Extract the (x, y) coordinate from the center of the cell holding the provided text.  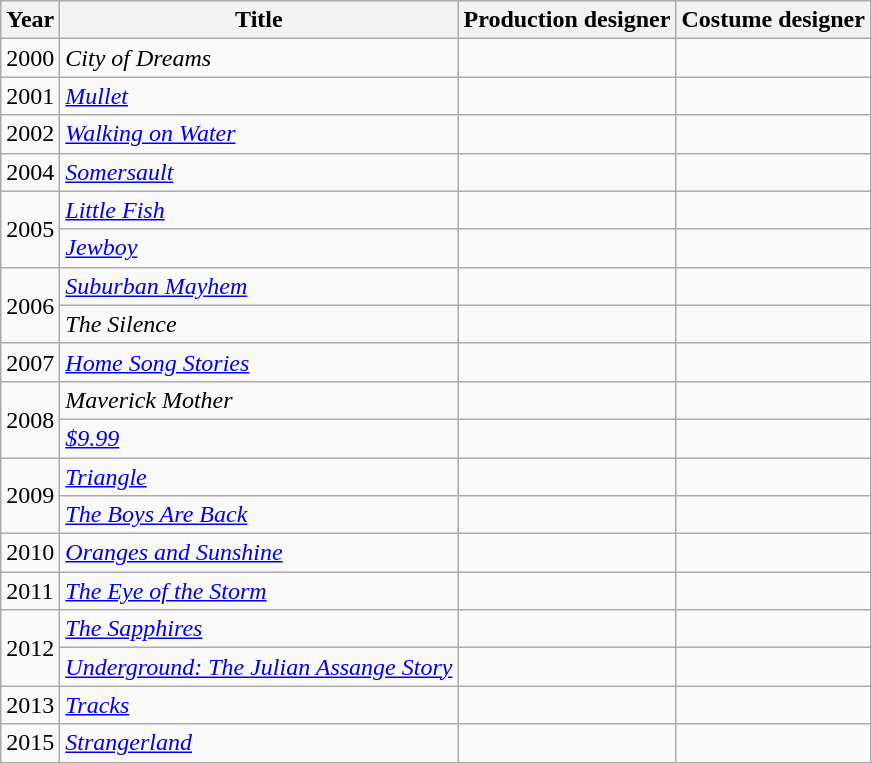
Triangle (259, 477)
The Boys Are Back (259, 515)
Little Fish (259, 210)
Jewboy (259, 248)
2007 (30, 362)
Home Song Stories (259, 362)
2012 (30, 648)
Oranges and Sunshine (259, 553)
2015 (30, 743)
Maverick Mother (259, 400)
2008 (30, 419)
$9.99 (259, 438)
Production designer (567, 20)
Tracks (259, 705)
Somersault (259, 172)
Suburban Mayhem (259, 286)
2006 (30, 305)
Mullet (259, 96)
2011 (30, 591)
2000 (30, 58)
City of Dreams (259, 58)
The Sapphires (259, 629)
The Eye of the Storm (259, 591)
Title (259, 20)
Costume designer (773, 20)
2002 (30, 134)
2009 (30, 496)
Walking on Water (259, 134)
Underground: The Julian Assange Story (259, 667)
2004 (30, 172)
2001 (30, 96)
The Silence (259, 324)
Year (30, 20)
Strangerland (259, 743)
2013 (30, 705)
2010 (30, 553)
2005 (30, 229)
